Search for the cell housing the specified text and yield its [x, y] center coordinate. 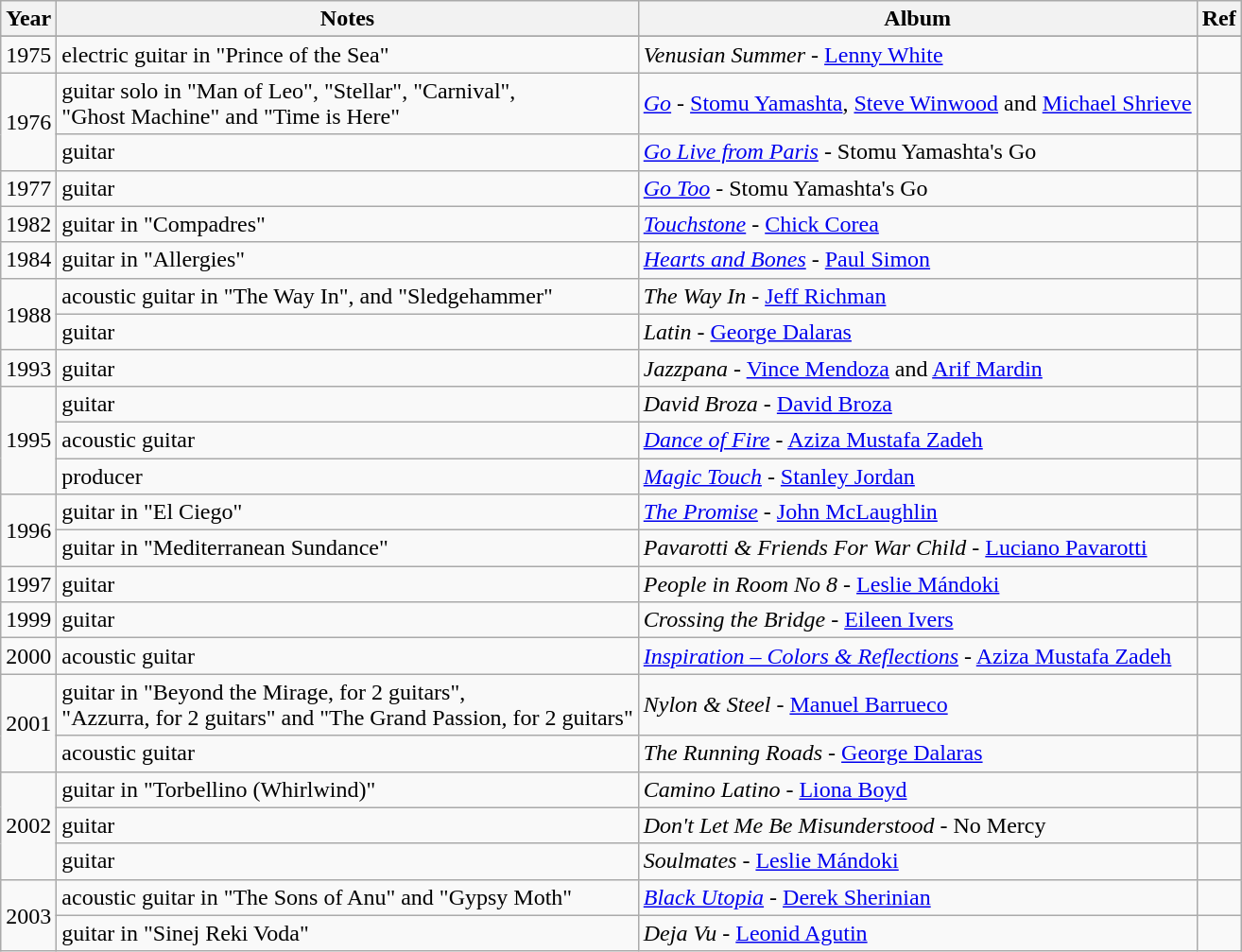
1976 [28, 121]
1993 [28, 368]
guitar in "Compadres" [348, 224]
Inspiration – Colors & Reflections - Aziza Mustafa Zadeh [917, 656]
2001 [28, 722]
Go Too - Stomu Yamashta's Go [917, 188]
Camino Latino - Liona Boyd [917, 789]
Notes [348, 19]
Venusian Summer - Lenny White [917, 55]
Pavarotti & Friends For War Child - Luciano Pavarotti [917, 548]
Hearts and Bones - Paul Simon [917, 260]
The Running Roads - George Dalaras [917, 753]
guitar in "Allergies" [348, 260]
Touchstone - Chick Corea [917, 224]
1982 [28, 224]
Nylon & Steel - Manuel Barrueco [917, 705]
guitar in "Mediterranean Sundance" [348, 548]
acoustic guitar in "The Way In", and "Sledgehammer" [348, 296]
David Broza - David Broza [917, 404]
1975 [28, 55]
producer [348, 476]
Crossing the Bridge - Eileen Ivers [917, 620]
guitar in "Torbellino (Whirlwind)" [348, 789]
1997 [28, 584]
guitar in "El Ciego" [348, 512]
1977 [28, 188]
Magic Touch - Stanley Jordan [917, 476]
2000 [28, 656]
Go - Stomu Yamashta, Steve Winwood and Michael Shrieve [917, 104]
guitar in "Sinej Reki Voda" [348, 933]
guitar in "Beyond the Mirage, for 2 guitars","Azzurra, for 2 guitars" and "The Grand Passion, for 2 guitars" [348, 705]
1996 [28, 530]
People in Room No 8 - Leslie Mándoki [917, 584]
acoustic guitar in "The Sons of Anu" and "Gypsy Moth" [348, 897]
Album [917, 19]
Dance of Fire - Aziza Mustafa Zadeh [917, 440]
Jazzpana - Vince Mendoza and Arif Mardin [917, 368]
Deja Vu - Leonid Agutin [917, 933]
Black Utopia - Derek Sherinian [917, 897]
Ref [1219, 19]
1995 [28, 440]
The Way In - Jeff Richman [917, 296]
2002 [28, 825]
Go Live from Paris - Stomu Yamashta's Go [917, 152]
Soulmates - Leslie Mándoki [917, 861]
electric guitar in "Prince of the Sea" [348, 55]
Year [28, 19]
The Promise - John McLaughlin [917, 512]
1988 [28, 314]
2003 [28, 915]
Don't Let Me Be Misunderstood - No Mercy [917, 825]
Latin - George Dalaras [917, 332]
1984 [28, 260]
1999 [28, 620]
guitar solo in "Man of Leo", "Stellar", "Carnival","Ghost Machine" and "Time is Here" [348, 104]
